Find where the given text appears and provide that cell's center as [X, Y] coordinate. 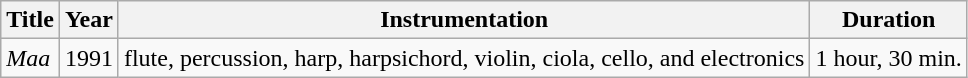
1991 [88, 58]
Title [30, 20]
Duration [888, 20]
Maa [30, 58]
Instrumentation [464, 20]
flute, percussion, harp, harpsichord, violin, ciola, cello, and electronics [464, 58]
1 hour, 30 min. [888, 58]
Year [88, 20]
